From the cell containing the given text, extract its center point as (x, y) coordinate. 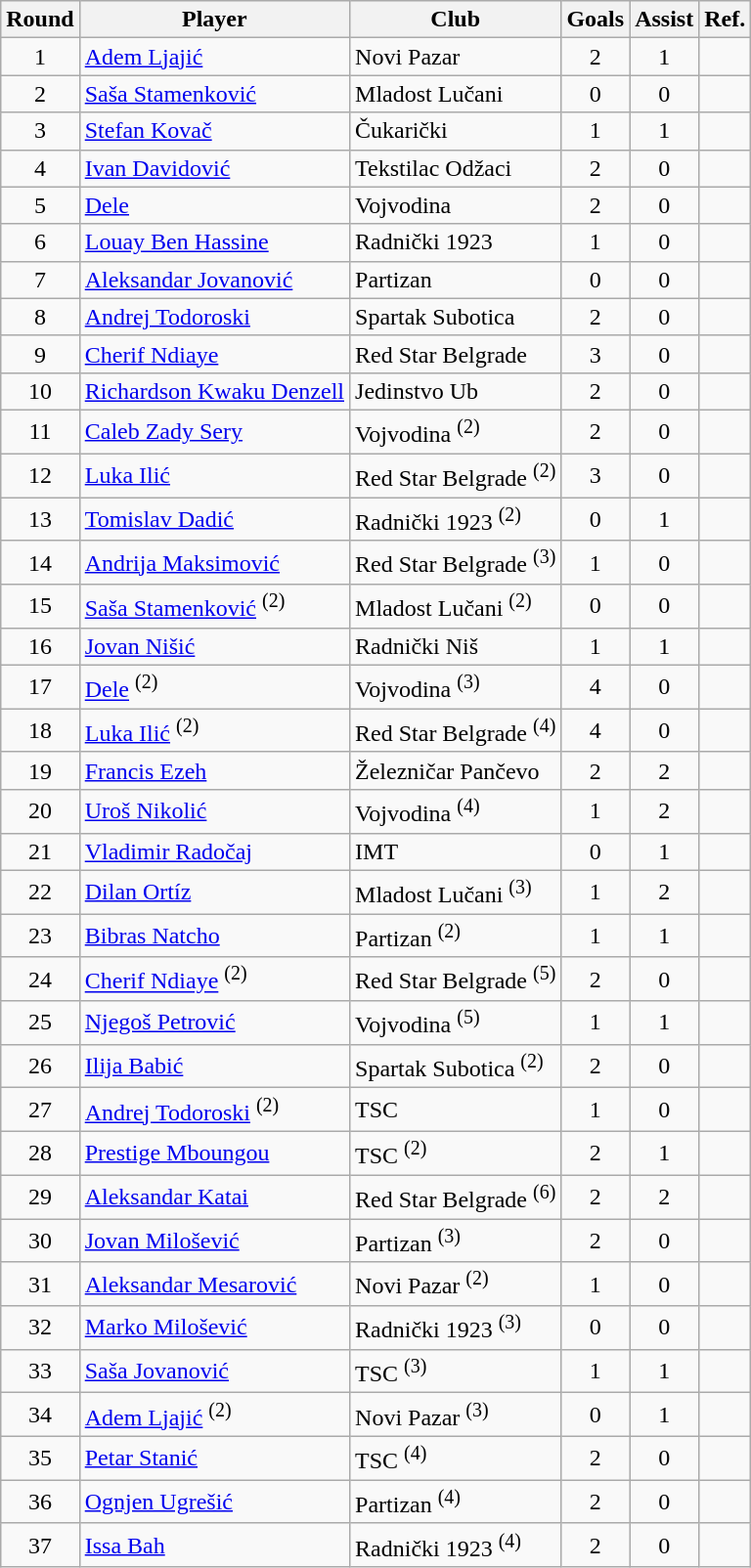
31 (40, 1285)
28 (40, 1154)
Tomislav Dadić (214, 520)
Spartak Subotica (2) (456, 1066)
12 (40, 475)
Caleb Zady Sery (214, 432)
Luka Ilić (214, 475)
14 (40, 563)
Uroš Nikolić (214, 811)
7 (40, 280)
Cherif Ndiaye (214, 354)
26 (40, 1066)
Čukarički (456, 131)
Club (456, 20)
29 (40, 1197)
24 (40, 980)
Dele (2) (214, 686)
Novi Pazar (456, 57)
Red Star Belgrade (3) (456, 563)
Dilan Ortíz (214, 892)
Francis Ezeh (214, 770)
Aleksandar Katai (214, 1197)
Radnički 1923 (3) (456, 1328)
Novi Pazar (2) (456, 1285)
Red Star Belgrade (5) (456, 980)
35 (40, 1459)
5 (40, 205)
16 (40, 646)
23 (40, 936)
33 (40, 1371)
Ref. (726, 20)
25 (40, 1023)
15 (40, 606)
Player (214, 20)
Jovan Nišić (214, 646)
Bibras Natcho (214, 936)
36 (40, 1502)
Vojvodina (4) (456, 811)
TSC (456, 1111)
21 (40, 851)
Andrija Maksimović (214, 563)
TSC (2) (456, 1154)
30 (40, 1240)
8 (40, 317)
Andrej Todoroski (214, 317)
Dele (214, 205)
Vojvodina (5) (456, 1023)
Red Star Belgrade (4) (456, 731)
TSC (4) (456, 1459)
Železničar Pančevo (456, 770)
6 (40, 242)
Radnički 1923 (2) (456, 520)
Njegoš Petrović (214, 1023)
Round (40, 20)
Ivan Davidović (214, 168)
32 (40, 1328)
22 (40, 892)
Vojvodina (456, 205)
Red Star Belgrade (2) (456, 475)
Radnički 1923 (456, 242)
Saša Stamenković (214, 94)
Mladost Lučani (456, 94)
Partizan (2) (456, 936)
Aleksandar Mesarović (214, 1285)
20 (40, 811)
Saša Jovanović (214, 1371)
19 (40, 770)
Andrej Todoroski (2) (214, 1111)
Marko Milošević (214, 1328)
Radnički Niš (456, 646)
13 (40, 520)
Richardson Kwaku Denzell (214, 391)
9 (40, 354)
Prestige Mboungou (214, 1154)
Assist (665, 20)
34 (40, 1416)
Red Star Belgrade (6) (456, 1197)
Novi Pazar (3) (456, 1416)
Mladost Lučani (2) (456, 606)
11 (40, 432)
Louay Ben Hassine (214, 242)
Stefan Kovač (214, 131)
Vojvodina (3) (456, 686)
Luka Ilić (2) (214, 731)
Jovan Milošević (214, 1240)
Tekstilac Odžaci (456, 168)
TSC (3) (456, 1371)
18 (40, 731)
Vladimir Radočaj (214, 851)
Issa Bah (214, 1545)
Partizan (4) (456, 1502)
Jedinstvo Ub (456, 391)
Partizan (456, 280)
17 (40, 686)
27 (40, 1111)
Aleksandar Jovanović (214, 280)
Petar Stanić (214, 1459)
Partizan (3) (456, 1240)
10 (40, 391)
37 (40, 1545)
Vojvodina (2) (456, 432)
Goals (596, 20)
Adem Ljajić (2) (214, 1416)
Spartak Subotica (456, 317)
IMT (456, 851)
Adem Ljajić (214, 57)
Red Star Belgrade (456, 354)
Radnički 1923 (4) (456, 1545)
Ognjen Ugrešić (214, 1502)
Ilija Babić (214, 1066)
Cherif Ndiaye (2) (214, 980)
Saša Stamenković (2) (214, 606)
Mladost Lučani (3) (456, 892)
